Capture the cell that displays the provided text and extract its [x, y] central coordinate. 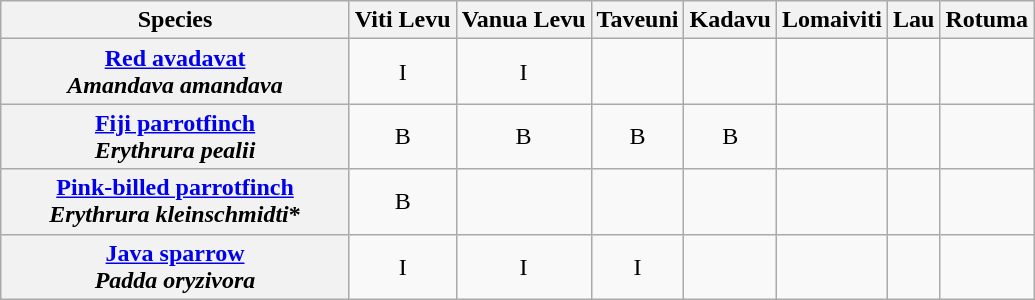
Fiji parrotfinchErythrura pealii [176, 136]
Vanua Levu [524, 20]
Java sparrowPadda oryzivora [176, 266]
Lomaiviti [832, 20]
Rotuma [987, 20]
Taveuni [638, 20]
Kadavu [730, 20]
Red avadavatAmandava amandava [176, 72]
Viti Levu [402, 20]
Lau [913, 20]
Pink-billed parrotfinchErythrura kleinschmidti* [176, 202]
Species [176, 20]
